Search for the cell housing the specified text and yield its (x, y) center coordinate. 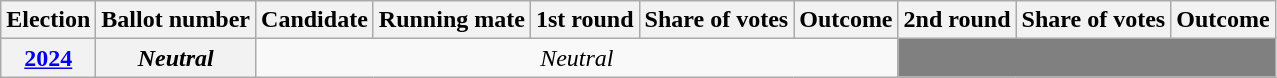
Ballot number (176, 20)
Candidate (315, 20)
Running mate (452, 20)
2nd round (957, 20)
2024 (48, 58)
Election (48, 20)
1st round (584, 20)
